Capture the cell that displays the provided text and extract its [x, y] central coordinate. 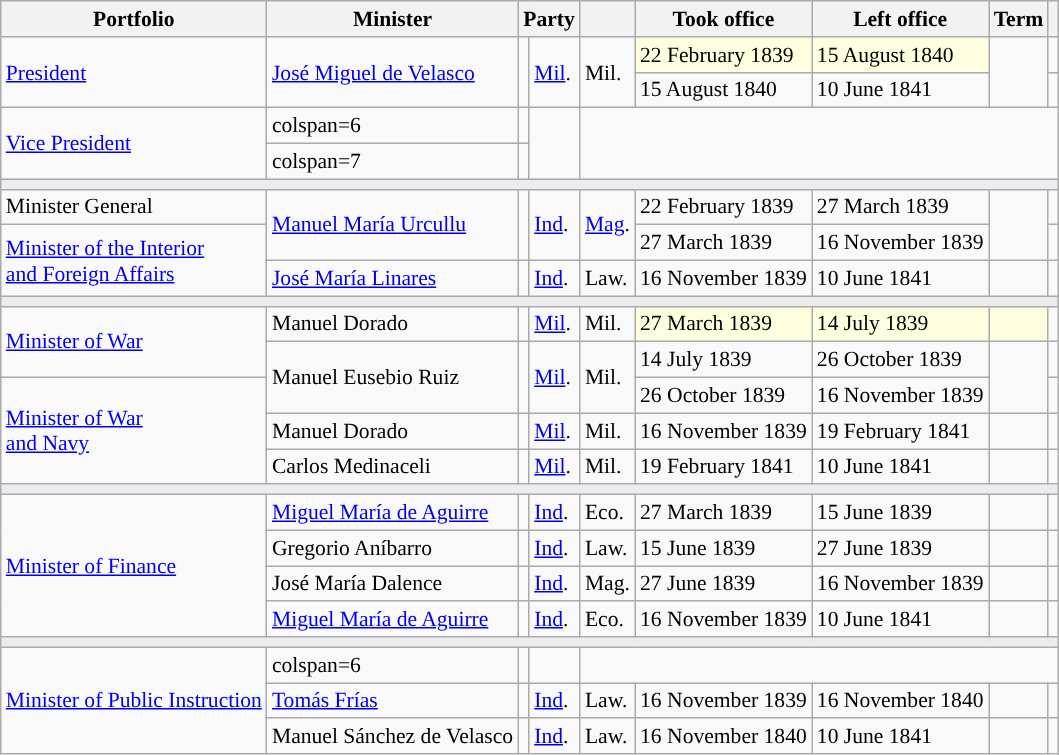
Manuel María Urcullu [392, 224]
Party [549, 19]
Minister of Finance [134, 566]
President [134, 72]
Portfolio [134, 19]
Minister of the Interiorand Foreign Affairs [134, 260]
José Miguel de Velasco [392, 72]
Minister [392, 19]
Manuel Eusebio Ruiz [392, 378]
Vice President [134, 144]
Took office [724, 19]
José María Linares [392, 279]
Left office [900, 19]
José María Dalence [392, 584]
Manuel Sánchez de Velasco [392, 737]
colspan=7 [392, 162]
Carlos Medinaceli [392, 467]
Minister General [134, 207]
Minister of War [134, 342]
Tomás Frías [392, 701]
Gregorio Aníbarro [392, 548]
Term [1019, 19]
Minister of Warand Navy [134, 432]
Minister of Public Instruction [134, 700]
